Locate the cell with the specified text and output its (x, y) center coordinate. 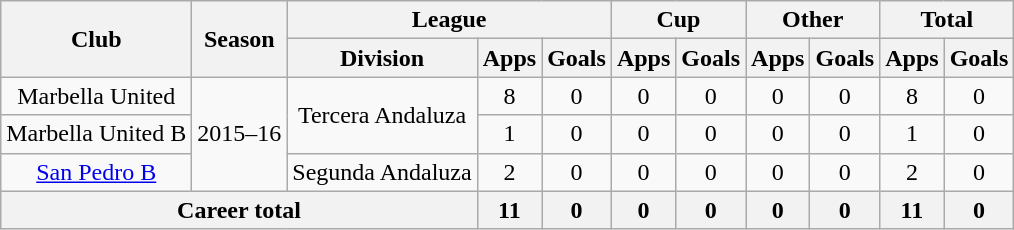
Segunda Andaluza (382, 172)
Tercera Andaluza (382, 115)
2015–16 (240, 134)
Division (382, 58)
Cup (678, 20)
Other (813, 20)
Total (947, 20)
Marbella United B (96, 134)
League (450, 20)
Career total (239, 210)
Marbella United (96, 96)
San Pedro B (96, 172)
Club (96, 39)
Season (240, 39)
